For the text-containing cell, return its midpoint in (x, y) coordinate format. 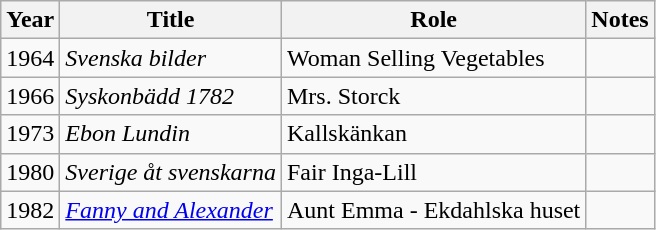
Woman Selling Vegetables (433, 58)
Sverige åt svenskarna (171, 172)
Notes (620, 20)
Fanny and Alexander (171, 210)
Fair Inga-Lill (433, 172)
1964 (30, 58)
1973 (30, 134)
Kallskänkan (433, 134)
1982 (30, 210)
Year (30, 20)
Syskonbädd 1782 (171, 96)
1980 (30, 172)
1966 (30, 96)
Role (433, 20)
Aunt Emma - Ekdahlska huset (433, 210)
Mrs. Storck (433, 96)
Ebon Lundin (171, 134)
Svenska bilder (171, 58)
Title (171, 20)
